Provide the (X, Y) coordinate of the cell's center where the given text is located.  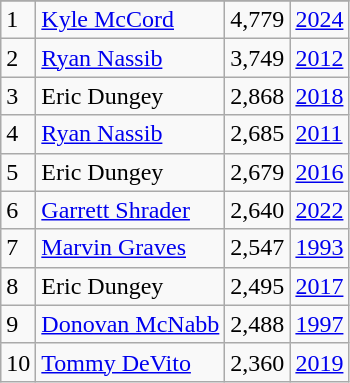
2,495 (258, 286)
2,547 (258, 248)
3 (18, 96)
2019 (320, 362)
2,640 (258, 210)
2024 (320, 20)
2018 (320, 96)
5 (18, 172)
Donovan McNabb (130, 324)
2017 (320, 286)
2,360 (258, 362)
4,779 (258, 20)
3,749 (258, 58)
Kyle McCord (130, 20)
8 (18, 286)
4 (18, 134)
9 (18, 324)
2,685 (258, 134)
1 (18, 20)
Garrett Shrader (130, 210)
6 (18, 210)
2016 (320, 172)
2011 (320, 134)
2022 (320, 210)
2,679 (258, 172)
Tommy DeVito (130, 362)
1993 (320, 248)
7 (18, 248)
1997 (320, 324)
Marvin Graves (130, 248)
2,488 (258, 324)
10 (18, 362)
2,868 (258, 96)
2012 (320, 58)
2 (18, 58)
